Extract the (x, y) coordinate from the center of the cell holding the provided text.  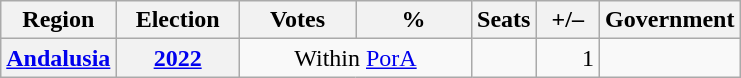
+/– (568, 20)
Andalusia (58, 58)
Votes (297, 20)
Seats (504, 20)
2022 (178, 58)
Government (670, 20)
1 (568, 58)
Election (178, 20)
Within PorA (355, 58)
Region (58, 20)
% (414, 20)
